Output the (x, y) coordinate of the center of the cell containing the given text.  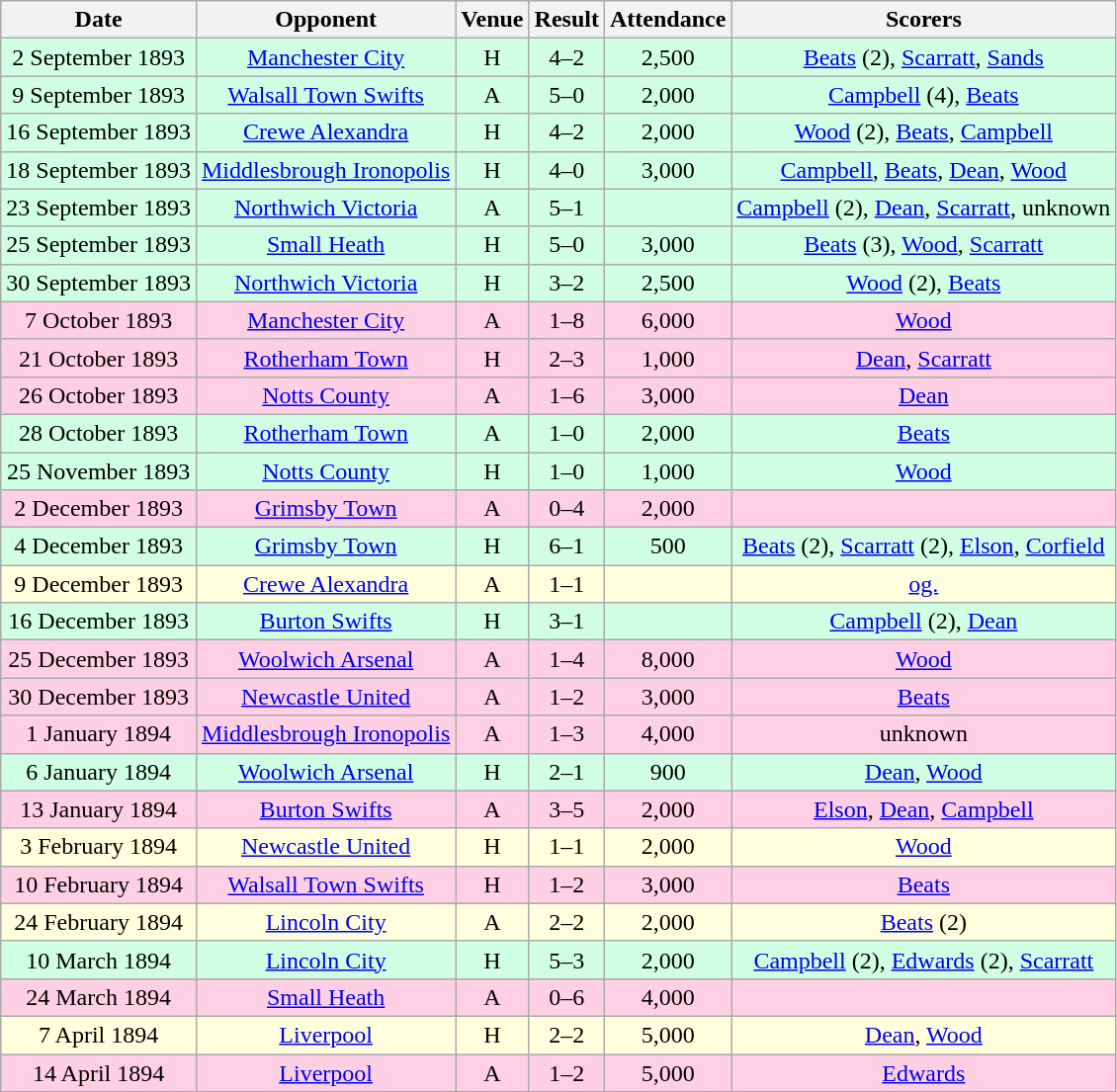
0–4 (566, 509)
Dean (923, 395)
1 January 1894 (99, 734)
30 September 1893 (99, 283)
Scorers (923, 20)
Campbell (4), Beats (923, 95)
25 September 1893 (99, 245)
25 November 1893 (99, 471)
Beats (2), Scarratt (2), Elson, Corfield (923, 546)
Edwards (923, 1072)
6,000 (667, 320)
Attendance (667, 20)
23 September 1893 (99, 208)
0–6 (566, 997)
Campbell, Beats, Dean, Wood (923, 170)
14 April 1894 (99, 1072)
1–3 (566, 734)
6 January 1894 (99, 772)
6–1 (566, 546)
2–1 (566, 772)
Date (99, 20)
8,000 (667, 659)
Beats (2) (923, 922)
1–8 (566, 320)
3–5 (566, 809)
Elson, Dean, Campbell (923, 809)
24 February 1894 (99, 922)
900 (667, 772)
4–0 (566, 170)
16 December 1893 (99, 622)
Venue (492, 20)
7 April 1894 (99, 1035)
1–4 (566, 659)
24 March 1894 (99, 997)
Campbell (2), Dean, Scarratt, unknown (923, 208)
Wood (2), Beats (923, 283)
2 September 1893 (99, 57)
25 December 1893 (99, 659)
1–6 (566, 395)
9 December 1893 (99, 584)
26 October 1893 (99, 395)
4 December 1893 (99, 546)
28 October 1893 (99, 433)
500 (667, 546)
unknown (923, 734)
7 October 1893 (99, 320)
30 December 1893 (99, 697)
10 February 1894 (99, 884)
13 January 1894 (99, 809)
Campbell (2), Dean (923, 622)
3 February 1894 (99, 847)
Beats (3), Wood, Scarratt (923, 245)
3–2 (566, 283)
5–3 (566, 960)
Opponent (325, 20)
9 September 1893 (99, 95)
10 March 1894 (99, 960)
og. (923, 584)
16 September 1893 (99, 132)
2 December 1893 (99, 509)
Beats (2), Scarratt, Sands (923, 57)
Campbell (2), Edwards (2), Scarratt (923, 960)
21 October 1893 (99, 358)
18 September 1893 (99, 170)
5–1 (566, 208)
Dean, Scarratt (923, 358)
Wood (2), Beats, Campbell (923, 132)
Result (566, 20)
2–3 (566, 358)
3–1 (566, 622)
